Pinpoint the cell where the given text exists, returning its [x, y] midpoint coordinate. 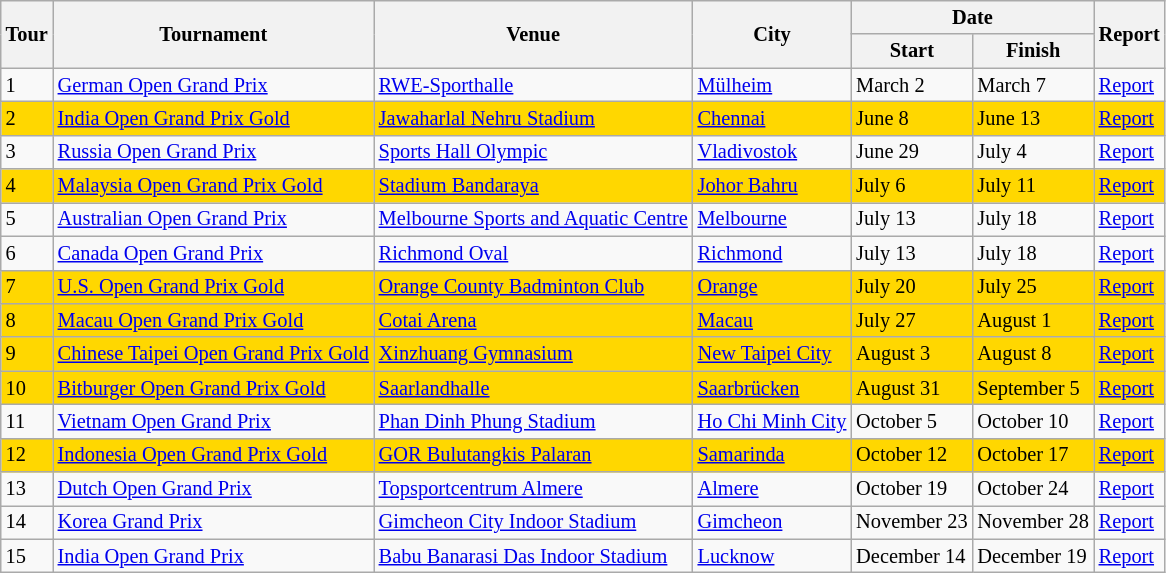
Orange County Badminton Club [534, 287]
11 [27, 421]
Date [972, 17]
Stadium Bandaraya [534, 186]
Babu Banarasi Das Indoor Stadium [534, 556]
1 [27, 85]
Chinese Taipei Open Grand Prix Gold [214, 354]
Cotai Arena [534, 320]
3 [27, 152]
Macau Open Grand Prix Gold [214, 320]
Malaysia Open Grand Prix Gold [214, 186]
Richmond [772, 253]
Canada Open Grand Prix [214, 253]
July 20 [912, 287]
Johor Bahru [772, 186]
October 17 [1032, 455]
Indonesia Open Grand Prix Gold [214, 455]
March 7 [1032, 85]
Vladivostok [772, 152]
15 [27, 556]
Melbourne [772, 219]
Venue [534, 34]
October 10 [1032, 421]
October 5 [912, 421]
GOR Bulutangkis Palaran [534, 455]
Gimcheon City Indoor Stadium [534, 522]
Almere [772, 489]
13 [27, 489]
Vietnam Open Grand Prix [214, 421]
July 25 [1032, 287]
Phan Dinh Phung Stadium [534, 421]
July 6 [912, 186]
June 13 [1032, 118]
Tour [27, 34]
Jawaharlal Nehru Stadium [534, 118]
September 5 [1032, 388]
March 2 [912, 85]
August 31 [912, 388]
October 24 [1032, 489]
Topsportcentrum Almere [534, 489]
Bitburger Open Grand Prix Gold [214, 388]
14 [27, 522]
Start [912, 51]
8 [27, 320]
5 [27, 219]
Sports Hall Olympic [534, 152]
Ho Chi Minh City [772, 421]
RWE-Sporthalle [534, 85]
Tournament [214, 34]
9 [27, 354]
Saarbrücken [772, 388]
August 8 [1032, 354]
Gimcheon [772, 522]
Saarlandhalle [534, 388]
December 19 [1032, 556]
Macau [772, 320]
City [772, 34]
August 3 [912, 354]
New Taipei City [772, 354]
December 14 [912, 556]
Orange [772, 287]
Korea Grand Prix [214, 522]
India Open Grand Prix [214, 556]
Finish [1032, 51]
Samarinda [772, 455]
June 29 [912, 152]
Australian Open Grand Prix [214, 219]
6 [27, 253]
2 [27, 118]
Dutch Open Grand Prix [214, 489]
7 [27, 287]
10 [27, 388]
November 23 [912, 522]
October 12 [912, 455]
July 11 [1032, 186]
July 27 [912, 320]
Lucknow [772, 556]
August 1 [1032, 320]
Chennai [772, 118]
Mülheim [772, 85]
July 4 [1032, 152]
U.S. Open Grand Prix Gold [214, 287]
June 8 [912, 118]
October 19 [912, 489]
Melbourne Sports and Aquatic Centre [534, 219]
November 28 [1032, 522]
Xinzhuang Gymnasium [534, 354]
4 [27, 186]
German Open Grand Prix [214, 85]
Richmond Oval [534, 253]
Russia Open Grand Prix [214, 152]
India Open Grand Prix Gold [214, 118]
12 [27, 455]
